Pinpoint the cell where the given text exists, returning its (X, Y) midpoint coordinate. 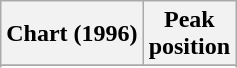
Peakposition (189, 34)
Chart (1996) (72, 34)
